Output the [X, Y] coordinate of the center of the cell containing the given text.  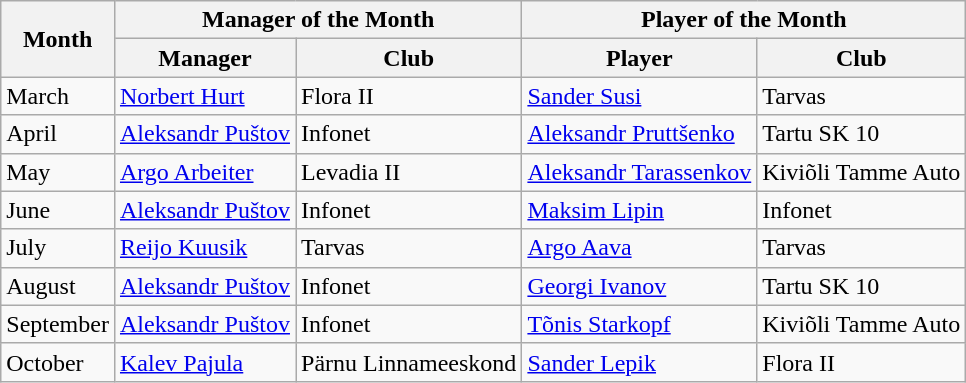
March [58, 96]
April [58, 134]
Maksim Lipin [640, 210]
Pärnu Linnameeskond [409, 362]
October [58, 362]
May [58, 172]
Reijo Kuusik [204, 248]
Kalev Pajula [204, 362]
Manager [204, 58]
September [58, 324]
Sander Lepik [640, 362]
June [58, 210]
Argo Arbeiter [204, 172]
Player of the Month [744, 20]
August [58, 286]
Aleksandr Pruttšenko [640, 134]
Manager of the Month [318, 20]
Sander Susi [640, 96]
Aleksandr Tarassenkov [640, 172]
Georgi Ivanov [640, 286]
Month [58, 39]
Player [640, 58]
Norbert Hurt [204, 96]
Tõnis Starkopf [640, 324]
Argo Aava [640, 248]
July [58, 248]
Levadia II [409, 172]
